Extract the [X, Y] coordinate from the center of the cell holding the provided text.  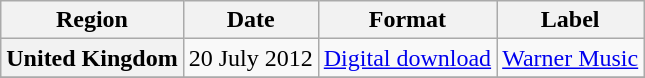
20 July 2012 [250, 58]
Digital download [407, 58]
Label [570, 20]
Date [250, 20]
United Kingdom [92, 58]
Format [407, 20]
Region [92, 20]
Warner Music [570, 58]
